Determine the [x, y] coordinate at the center of the cell enclosing the given text.  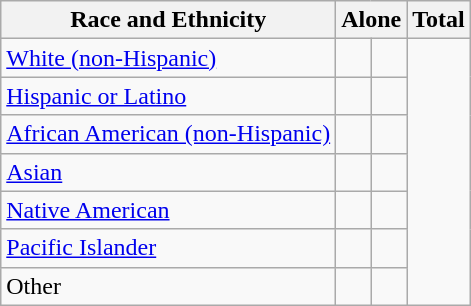
Native American [168, 210]
Alone [372, 20]
Pacific Islander [168, 248]
Race and Ethnicity [168, 20]
Total [439, 20]
Asian [168, 172]
White (non-Hispanic) [168, 58]
Hispanic or Latino [168, 96]
African American (non-Hispanic) [168, 134]
Other [168, 286]
